For the text-containing cell, return its midpoint in (x, y) coordinate format. 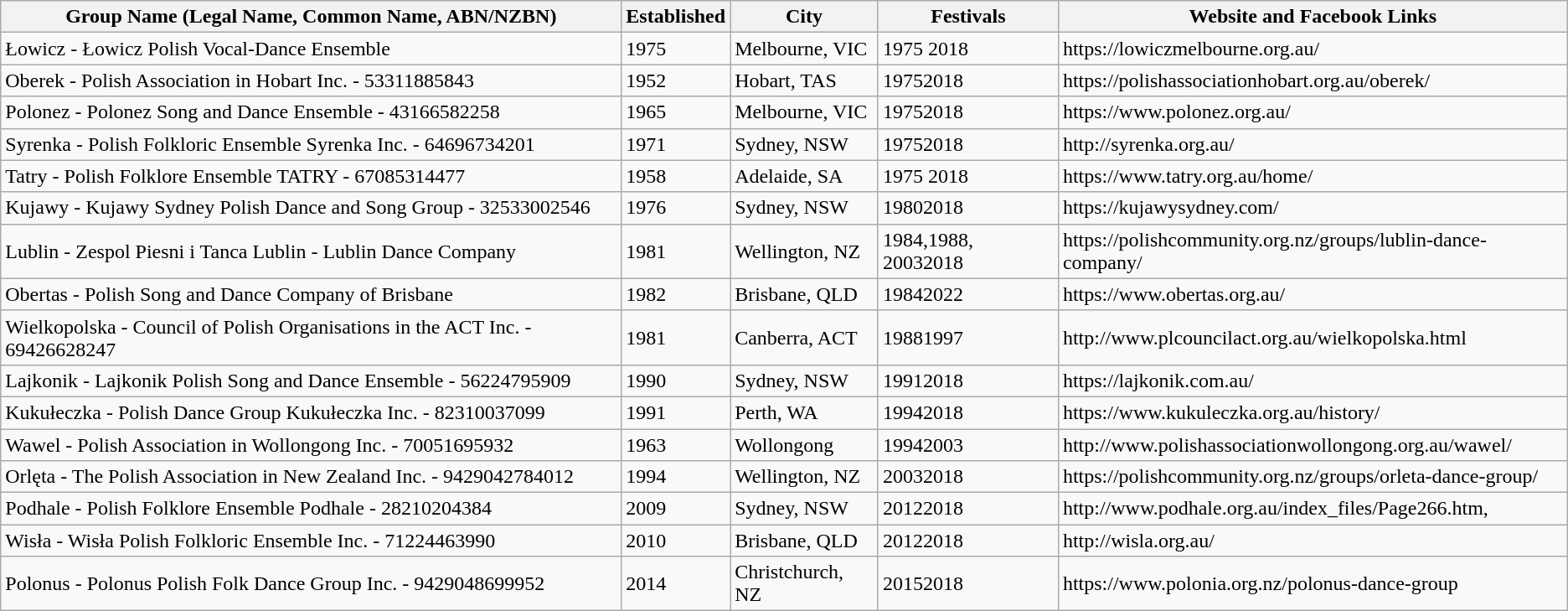
https://www.kukuleczka.org.au/history/ (1313, 412)
https://www.tatry.org.au/home/ (1313, 176)
Website and Facebook Links (1313, 17)
19802018 (968, 208)
1982 (676, 294)
http://www.podhale.org.au/index_files/Page266.htm, (1313, 509)
Wollongong (804, 445)
https://lajkonik.com.au/ (1313, 381)
Obertas - Polish Song and Dance Company of Brisbane (312, 294)
http://syrenka.org.au/ (1313, 144)
Łowicz - Łowicz Polish Vocal-Dance Ensemble (312, 49)
https://www.polonez.org.au/ (1313, 112)
Wawel - Polish Association in Wollongong Inc. - 70051695932 (312, 445)
Wielkopolska - Council of Polish Organisations in the ACT Inc. - 69426628247 (312, 337)
Festivals (968, 17)
Oberek - Polish Association in Hobart Inc. - 53311885843 (312, 80)
1965 (676, 112)
https://kujawysydney.com/ (1313, 208)
Perth, WA (804, 412)
2014 (676, 583)
City (804, 17)
Hobart, TAS (804, 80)
1963 (676, 445)
19881997 (968, 337)
Kujawy - Kujawy Sydney Polish Dance and Song Group - 32533002546 (312, 208)
1990 (676, 381)
https://lowiczmelbourne.org.au/ (1313, 49)
2009 (676, 509)
19942018 (968, 412)
Lublin - Zespol Piesni i Tanca Lublin - Lublin Dance Company (312, 251)
1975 (676, 49)
https://polishcommunity.org.nz/groups/lublin-dance-company/ (1313, 251)
19912018 (968, 381)
Syrenka - Polish Folkloric Ensemble Syrenka Inc. - 64696734201 (312, 144)
Lajkonik - Lajkonik Polish Song and Dance Ensemble - 56224795909 (312, 381)
Group Name (Legal Name, Common Name, ABN/NZBN) (312, 17)
Wisła - Wisła Polish Folkloric Ensemble Inc. - 71224463990 (312, 541)
1952 (676, 80)
Podhale - Polish Folklore Ensemble Podhale - 28210204384 (312, 509)
http://www.plcouncilact.org.au/wielkopolska.html (1313, 337)
1994 (676, 477)
20032018 (968, 477)
https://polishassociationhobart.org.au/oberek/ (1313, 80)
1958 (676, 176)
2010 (676, 541)
1991 (676, 412)
Orlęta - The Polish Association in New Zealand Inc. - 9429042784012 (312, 477)
1984,1988, 20032018 (968, 251)
1976 (676, 208)
Established (676, 17)
https://www.polonia.org.nz/polonus-dance-group (1313, 583)
Canberra, ACT (804, 337)
Christchurch, NZ (804, 583)
20152018 (968, 583)
19942003 (968, 445)
Kukułeczka - Polish Dance Group Kukułeczka Inc. - 82310037099 (312, 412)
https://polishcommunity.org.nz/groups/orleta-dance-group/ (1313, 477)
19842022 (968, 294)
http://www.polishassociationwollongong.org.au/wawel/ (1313, 445)
Tatry - Polish Folklore Ensemble TATRY - 67085314477 (312, 176)
Polonez - Polonez Song and Dance Ensemble - 43166582258 (312, 112)
Adelaide, SA (804, 176)
1971 (676, 144)
http://wisla.org.au/ (1313, 541)
Polonus - Polonus Polish Folk Dance Group Inc. - 9429048699952 (312, 583)
https://www.obertas.org.au/ (1313, 294)
